For the text-containing cell, return its midpoint in (x, y) coordinate format. 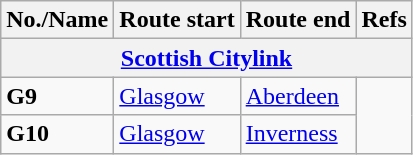
No./Name (58, 20)
Route start (177, 20)
G9 (58, 96)
Scottish Citylink (207, 58)
Route end (298, 20)
Refs (384, 20)
Aberdeen (298, 96)
Inverness (298, 134)
G10 (58, 134)
